For the text-containing cell, return its midpoint in [x, y] coordinate format. 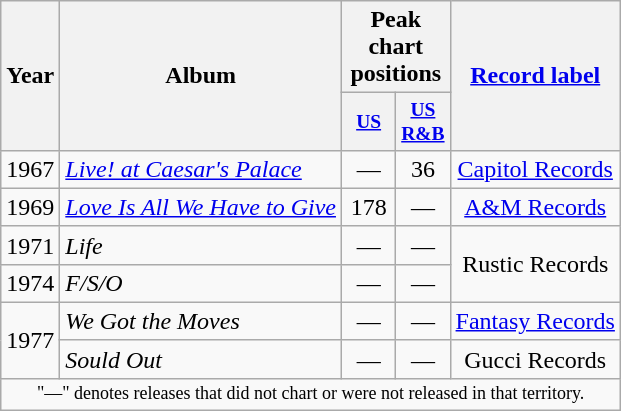
Year [30, 76]
We Got the Moves [201, 321]
US [368, 122]
Album [201, 76]
Rustic Records [535, 264]
178 [368, 207]
1969 [30, 207]
Record label [535, 76]
Fantasy Records [535, 321]
1967 [30, 169]
Capitol Records [535, 169]
A&M Records [535, 207]
Life [201, 245]
1974 [30, 283]
Love Is All We Have to Give [201, 207]
"—" denotes releases that did not chart or were not released in that territory. [311, 394]
Sould Out [201, 359]
1977 [30, 340]
36 [423, 169]
1971 [30, 245]
US R&B [423, 122]
Live! at Caesar's Palace [201, 169]
Peak chartpositions [396, 47]
Gucci Records [535, 359]
F/S/O [201, 283]
